From the cell containing the given text, extract its center point as (x, y) coordinate. 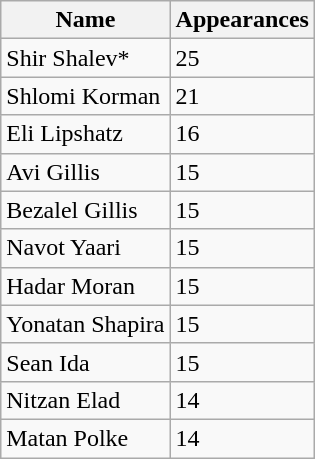
Name (86, 20)
Shlomi Korman (86, 96)
Yonatan Shapira (86, 324)
Appearances (242, 20)
21 (242, 96)
Sean Ida (86, 362)
Shir Shalev* (86, 58)
Nitzan Elad (86, 400)
Avi Gillis (86, 172)
Eli Lipshatz (86, 134)
Matan Polke (86, 438)
Hadar Moran (86, 286)
Bezalel Gillis (86, 210)
16 (242, 134)
Navot Yaari (86, 248)
25 (242, 58)
